For the text-containing cell, return its midpoint in (x, y) coordinate format. 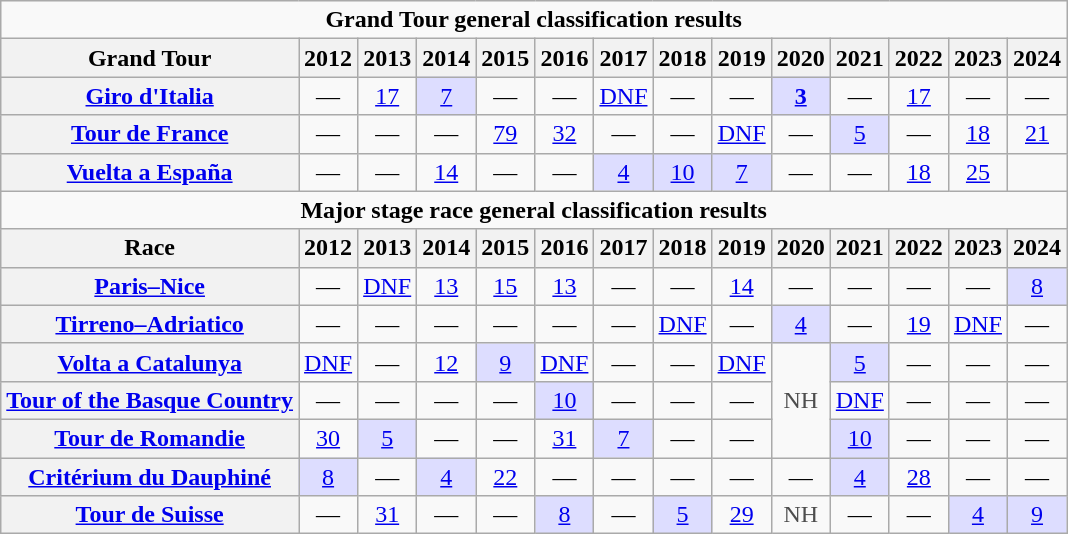
Tour of the Basque Country (150, 400)
32 (564, 134)
3 (800, 96)
Critérium du Dauphiné (150, 477)
Vuelta a España (150, 172)
12 (446, 362)
28 (918, 477)
Tour de Suisse (150, 515)
Tour de Romandie (150, 438)
22 (506, 477)
15 (506, 286)
25 (978, 172)
19 (918, 324)
79 (506, 134)
Paris–Nice (150, 286)
Volta a Catalunya (150, 362)
21 (1036, 134)
Tirreno–Adriatico (150, 324)
29 (742, 515)
Race (150, 248)
Grand Tour general classification results (534, 20)
Major stage race general classification results (534, 210)
30 (328, 438)
Giro d'Italia (150, 96)
Tour de France (150, 134)
Grand Tour (150, 58)
